Return the [X, Y] coordinate for the center point of the cell that contains the specified text.  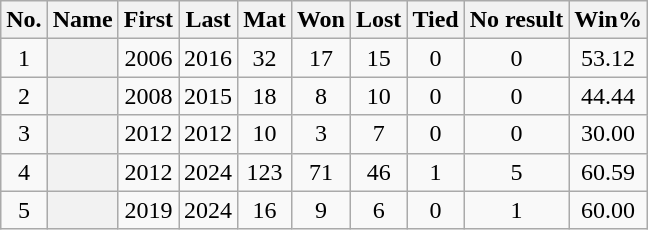
8 [320, 96]
17 [320, 58]
Mat [265, 20]
No result [516, 20]
32 [265, 58]
18 [265, 96]
15 [378, 58]
Last [208, 20]
Name [82, 20]
30.00 [608, 134]
2008 [148, 96]
9 [320, 210]
2019 [148, 210]
2015 [208, 96]
First [148, 20]
2016 [208, 58]
6 [378, 210]
7 [378, 134]
No. [24, 20]
4 [24, 172]
Win% [608, 20]
Lost [378, 20]
60.00 [608, 210]
53.12 [608, 58]
46 [378, 172]
123 [265, 172]
71 [320, 172]
2 [24, 96]
60.59 [608, 172]
16 [265, 210]
44.44 [608, 96]
Tied [436, 20]
Won [320, 20]
2006 [148, 58]
